Scan for the cell matching the given text and deliver its [x, y] coordinate at center. 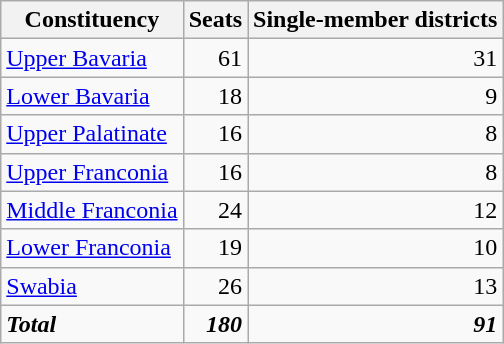
Constituency [92, 20]
Lower Bavaria [92, 96]
12 [376, 210]
Swabia [92, 286]
31 [376, 58]
9 [376, 96]
Upper Palatinate [92, 134]
13 [376, 286]
91 [376, 324]
19 [215, 248]
61 [215, 58]
Upper Bavaria [92, 58]
10 [376, 248]
Lower Franconia [92, 248]
Upper Franconia [92, 172]
Middle Franconia [92, 210]
Single-member districts [376, 20]
180 [215, 324]
18 [215, 96]
Seats [215, 20]
24 [215, 210]
26 [215, 286]
Total [92, 324]
